Pinpoint the cell where the given text exists, returning its [x, y] midpoint coordinate. 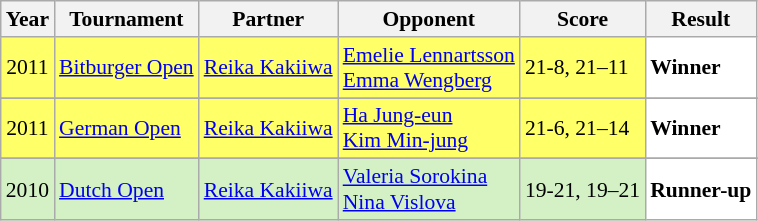
21-6, 21–14 [582, 128]
Partner [268, 19]
Opponent [429, 19]
German Open [126, 128]
Ha Jung-eun Kim Min-jung [429, 128]
21-8, 21–11 [582, 68]
19-21, 19–21 [582, 190]
Valeria Sorokina Nina Vislova [429, 190]
2010 [28, 190]
Emelie Lennartsson Emma Wengberg [429, 68]
Dutch Open [126, 190]
Runner-up [700, 190]
Bitburger Open [126, 68]
Score [582, 19]
Tournament [126, 19]
Year [28, 19]
Result [700, 19]
